Return the (x, y) coordinate for the center point of the cell that contains the specified text.  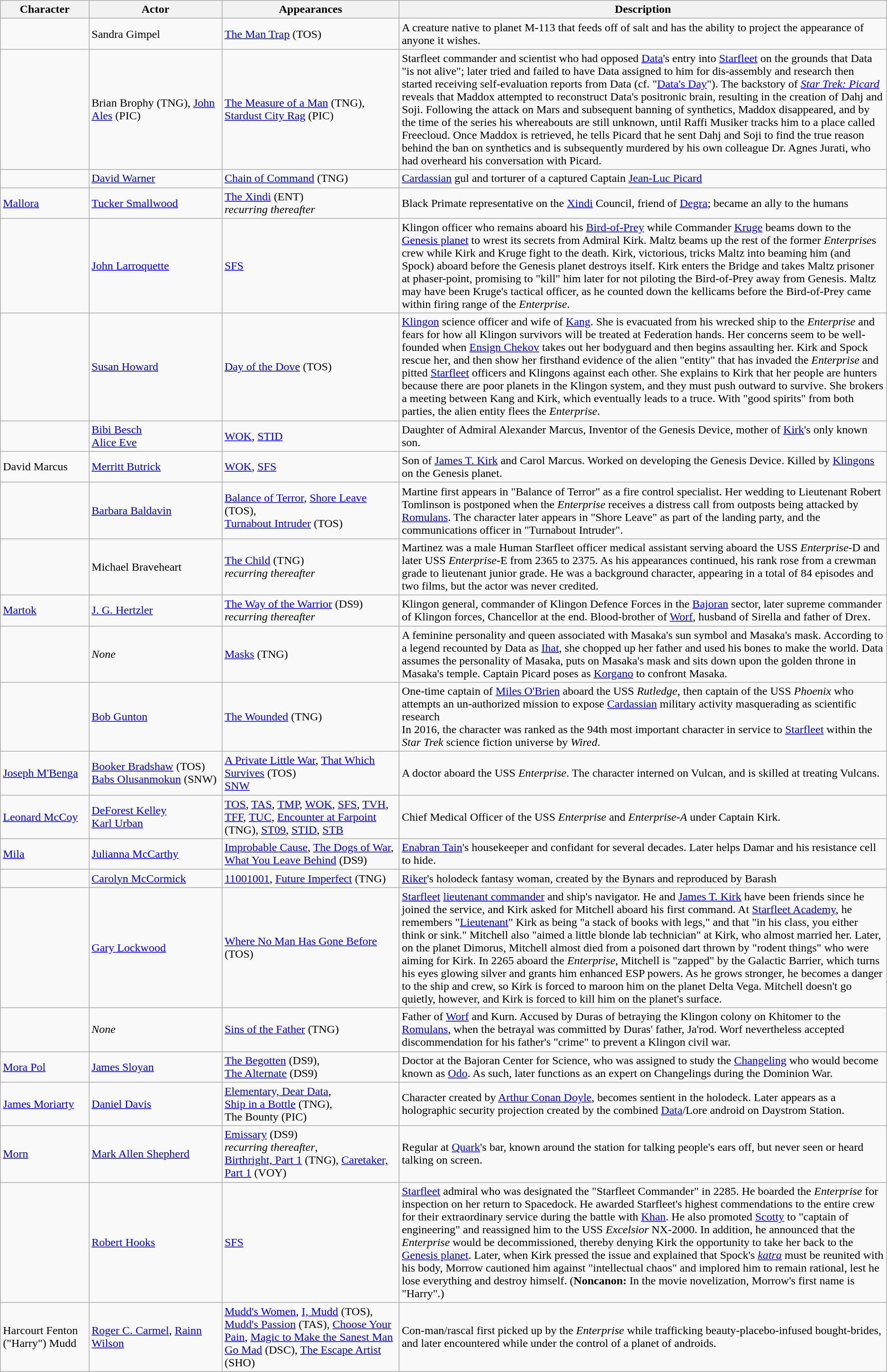
Bob Gunton (155, 717)
The Measure of a Man (TNG), Stardust City Rag (PIC) (310, 109)
Appearances (310, 9)
TOS, TAS, TMP, WOK, SFS, TVH, TFF, TUC, Encounter at Farpoint (TNG), ST09, STID, STB (310, 817)
WOK, SFS (310, 467)
Martok (45, 610)
Day of the Dove (TOS) (310, 367)
The Begotten (DS9),The Alternate (DS9) (310, 1067)
Character (45, 9)
Enabran Tain's housekeeper and confidant for several decades. Later helps Damar and his resistance cell to hide. (643, 854)
Daughter of Admiral Alexander Marcus, Inventor of the Genesis Device, mother of Kirk's only known son. (643, 436)
Chief Medical Officer of the USS Enterprise and Enterprise-A under Captain Kirk. (643, 817)
James Moriarty (45, 1104)
Son of James T. Kirk and Carol Marcus. Worked on developing the Genesis Device. Killed by Klingons on the Genesis planet. (643, 467)
Mila (45, 854)
Gary Lockwood (155, 948)
The Way of the Warrior (DS9) recurring thereafter (310, 610)
Mudd's Women, I, Mudd (TOS), Mudd's Passion (TAS), Choose Your Pain, Magic to Make the Sanest Man Go Mad (DSC), The Escape Artist (SHO) (310, 1337)
DeForest KelleyKarl Urban (155, 817)
Julianna McCarthy (155, 854)
Sandra Gimpel (155, 34)
Emissary (DS9)recurring thereafter,Birthright, Part 1 (TNG), Caretaker, Part 1 (VOY) (310, 1154)
Susan Howard (155, 367)
Booker Bradshaw (TOS)Babs Olusanmokun (SNW) (155, 773)
Where No Man Has Gone Before (TOS) (310, 948)
Daniel Davis (155, 1104)
Riker's holodeck fantasy woman, created by the Bynars and reproduced by Barash (643, 879)
Merritt Butrick (155, 467)
Improbable Cause, The Dogs of War, What You Leave Behind (DS9) (310, 854)
David Warner (155, 179)
The Xindi (ENT)recurring thereafter (310, 203)
Roger C. Carmel, Rainn Wilson (155, 1337)
Masks (TNG) (310, 655)
Bibi BeschAlice Eve (155, 436)
The Wounded (TNG) (310, 717)
Robert Hooks (155, 1242)
Mora Pol (45, 1067)
The Child (TNG)recurring thereafter (310, 566)
A creature native to planet M-113 that feeds off of salt and has the ability to project the appearance of anyone it wishes. (643, 34)
Brian Brophy (TNG), John Ales (PIC) (155, 109)
David Marcus (45, 467)
Cardassian gul and torturer of a captured Captain Jean-Luc Picard (643, 179)
Leonard McCoy (45, 817)
Mallora (45, 203)
Mark Allen Shepherd (155, 1154)
Description (643, 9)
Balance of Terror, Shore Leave (TOS), Turnabout Intruder (TOS) (310, 511)
Chain of Command (TNG) (310, 179)
Morn (45, 1154)
James Sloyan (155, 1067)
Black Primate representative on the Xindi Council, friend of Degra; became an ally to the humans (643, 203)
Regular at Quark's bar, known around the station for talking people's ears off, but never seen or heard talking on screen. (643, 1154)
A doctor aboard the USS Enterprise. The character interned on Vulcan, and is skilled at treating Vulcans. (643, 773)
Barbara Baldavin (155, 511)
John Larroquette (155, 266)
Carolyn McCormick (155, 879)
The Man Trap (TOS) (310, 34)
Sins of the Father (TNG) (310, 1030)
A Private Little War, That Which Survives (TOS) SNW (310, 773)
Harcourt Fenton ("Harry") Mudd (45, 1337)
Joseph M'Benga (45, 773)
Michael Braveheart (155, 566)
Elementary, Dear Data, Ship in a Bottle (TNG), The Bounty (PIC) (310, 1104)
11001001, Future Imperfect (TNG) (310, 879)
J. G. Hertzler (155, 610)
Actor (155, 9)
Tucker Smallwood (155, 203)
WOK, STID (310, 436)
